Scan for the cell matching the given text and deliver its (x, y) coordinate at center. 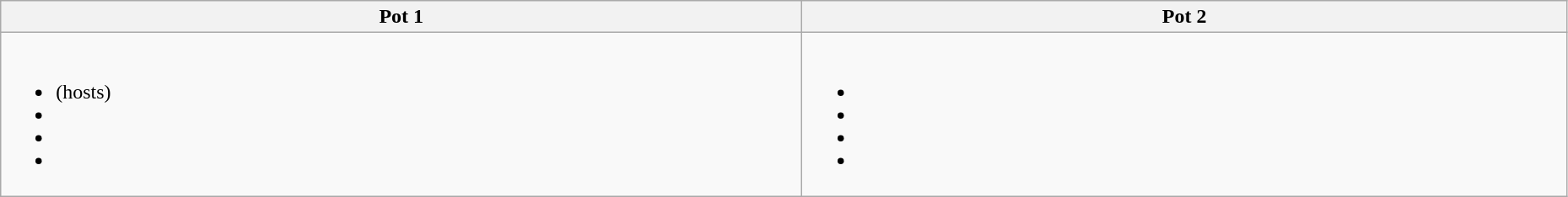
Pot 1 (401, 17)
(hosts) (401, 114)
Pot 2 (1184, 17)
